Provide the (x, y) coordinate of the cell's center where the given text is located.  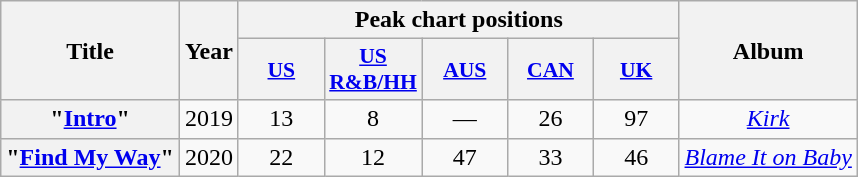
US (281, 70)
Title (90, 50)
26 (551, 119)
12 (373, 157)
"Intro" (90, 119)
Album (768, 50)
2019 (208, 119)
Year (208, 50)
USR&B/HH (373, 70)
33 (551, 157)
UK (636, 70)
— (465, 119)
Kirk (768, 119)
8 (373, 119)
Blame It on Baby (768, 157)
97 (636, 119)
CAN (551, 70)
2020 (208, 157)
22 (281, 157)
46 (636, 157)
47 (465, 157)
AUS (465, 70)
"Find My Way" (90, 157)
Peak chart positions (458, 20)
13 (281, 119)
